From the cell containing the given text, extract its center point as (X, Y) coordinate. 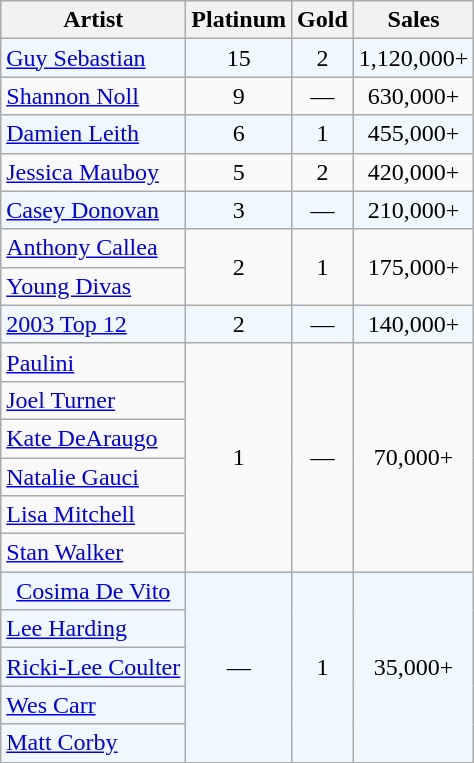
1,120,000+ (414, 58)
Paulini (94, 362)
420,000+ (414, 172)
Jessica Mauboy (94, 172)
Wes Carr (94, 705)
Artist (94, 20)
Platinum (239, 20)
Lisa Mitchell (94, 515)
Damien Leith (94, 134)
Guy Sebastian (94, 58)
Sales (414, 20)
5 (239, 172)
2003 Top 12 (94, 324)
35,000+ (414, 667)
3 (239, 210)
70,000+ (414, 457)
Shannon Noll (94, 96)
15 (239, 58)
Kate DeAraugo (94, 438)
Anthony Callea (94, 248)
Natalie Gauci (94, 477)
Gold (323, 20)
Stan Walker (94, 553)
630,000+ (414, 96)
Lee Harding (94, 629)
Matt Corby (94, 743)
Cosima De Vito (94, 591)
Young Divas (94, 286)
Ricki-Lee Coulter (94, 667)
6 (239, 134)
Joel Turner (94, 400)
9 (239, 96)
175,000+ (414, 267)
140,000+ (414, 324)
Casey Donovan (94, 210)
210,000+ (414, 210)
455,000+ (414, 134)
